Search for the cell housing the specified text and yield its [x, y] center coordinate. 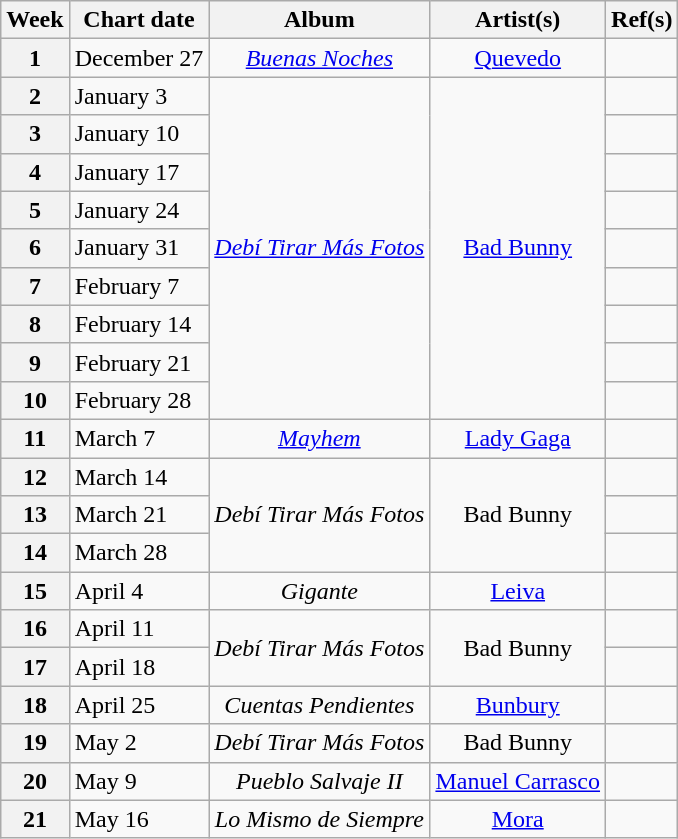
21 [35, 819]
January 31 [139, 248]
1 [35, 58]
9 [35, 362]
14 [35, 553]
March 21 [139, 515]
February 21 [139, 362]
6 [35, 248]
May 9 [139, 781]
May 2 [139, 743]
2 [35, 96]
April 11 [139, 629]
7 [35, 286]
Cuentas Pendientes [320, 705]
Ref(s) [642, 20]
Gigante [320, 591]
Bunbury [518, 705]
Leiva [518, 591]
February 7 [139, 286]
8 [35, 324]
16 [35, 629]
January 3 [139, 96]
19 [35, 743]
February 28 [139, 400]
March 28 [139, 553]
May 16 [139, 819]
Mayhem [320, 438]
15 [35, 591]
April 18 [139, 667]
17 [35, 667]
Week [35, 20]
Artist(s) [518, 20]
February 14 [139, 324]
Mora [518, 819]
Album [320, 20]
12 [35, 477]
December 27 [139, 58]
Chart date [139, 20]
4 [35, 172]
January 10 [139, 134]
Buenas Noches [320, 58]
10 [35, 400]
Manuel Carrasco [518, 781]
January 17 [139, 172]
March 7 [139, 438]
13 [35, 515]
3 [35, 134]
18 [35, 705]
20 [35, 781]
Lo Mismo de Siempre [320, 819]
Pueblo Salvaje II [320, 781]
April 4 [139, 591]
Quevedo [518, 58]
Lady Gaga [518, 438]
11 [35, 438]
April 25 [139, 705]
5 [35, 210]
January 24 [139, 210]
March 14 [139, 477]
